Capture the cell that displays the provided text and extract its (X, Y) central coordinate. 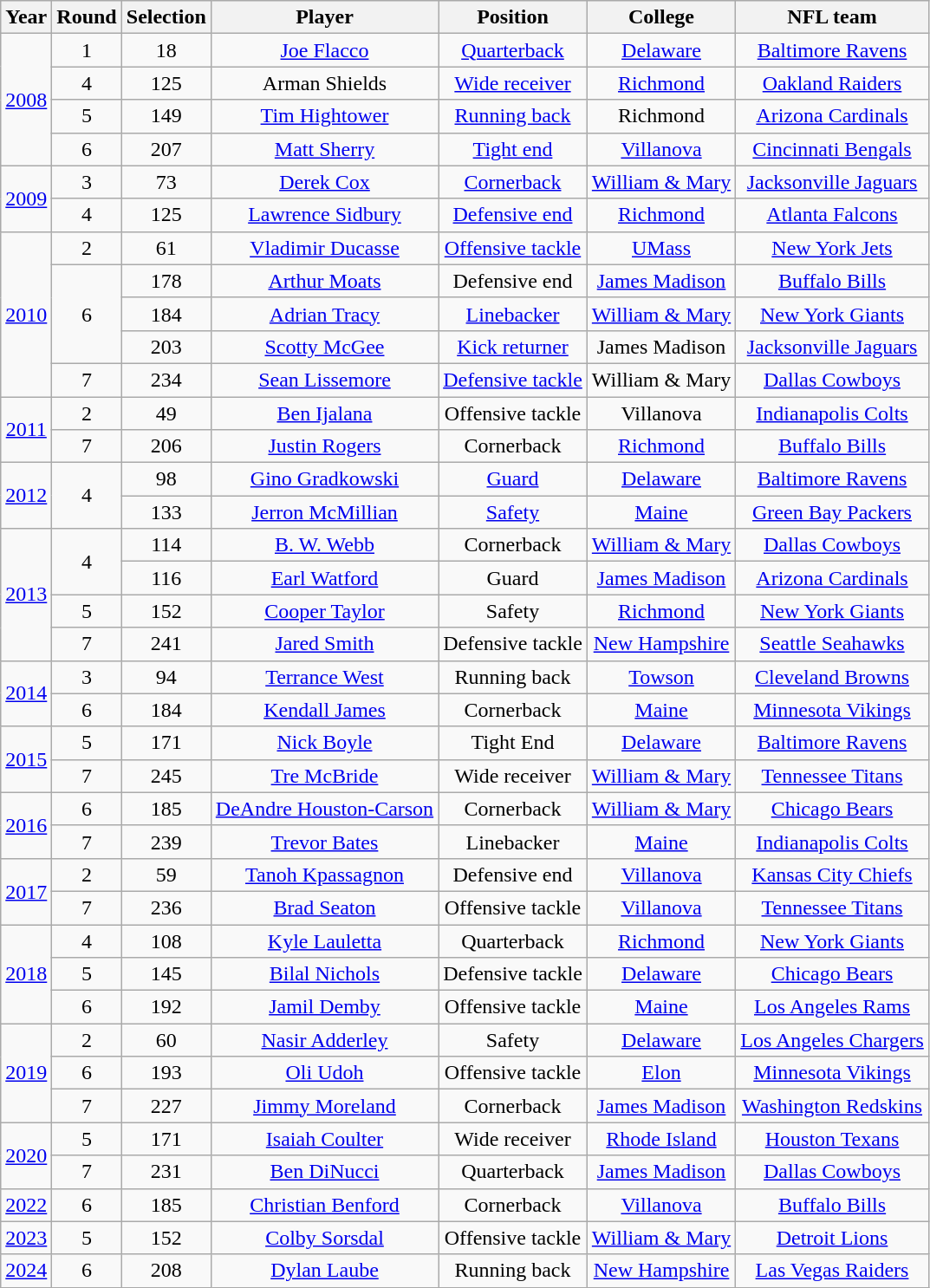
Nick Boyle (324, 743)
2022 (26, 1205)
Sean Lissemore (324, 380)
192 (166, 1007)
Houston Texans (832, 1139)
Ben DiNucci (324, 1172)
Los Angeles Rams (832, 1007)
133 (166, 512)
Elon (660, 1073)
Kick returner (513, 347)
Los Angeles Chargers (832, 1040)
208 (166, 1271)
Earl Watford (324, 578)
Ben Ijalana (324, 413)
241 (166, 644)
2012 (26, 496)
236 (166, 907)
Isaiah Coulter (324, 1139)
B. W. Webb (324, 545)
Bilal Nichols (324, 974)
Tim Hightower (324, 116)
1 (87, 50)
227 (166, 1106)
234 (166, 380)
2009 (26, 198)
Arman Shields (324, 83)
Tight End (513, 743)
206 (166, 446)
Position (513, 17)
Nasir Adderley (324, 1040)
Towson (660, 677)
Joe Flacco (324, 50)
2014 (26, 693)
Tanoh Kpassagnon (324, 875)
Terrance West (324, 677)
145 (166, 974)
College (660, 17)
New York Jets (832, 248)
Gino Gradkowski (324, 479)
2017 (26, 891)
Colby Sorsdal (324, 1238)
DeAndre Houston-Carson (324, 809)
2013 (26, 595)
207 (166, 149)
Atlanta Falcons (832, 215)
NFL team (832, 17)
Lawrence Sidbury (324, 215)
49 (166, 413)
178 (166, 281)
98 (166, 479)
Vladimir Ducasse (324, 248)
Round (87, 17)
203 (166, 347)
231 (166, 1172)
Selection (166, 17)
116 (166, 578)
149 (166, 116)
2016 (26, 825)
Tight end (513, 149)
Christian Benford (324, 1205)
60 (166, 1040)
Rhode Island (660, 1139)
Oli Udoh (324, 1073)
114 (166, 545)
Player (324, 17)
Dylan Laube (324, 1271)
Derek Cox (324, 182)
Kendall James (324, 710)
Las Vegas Raiders (832, 1271)
Cleveland Browns (832, 677)
Kyle Lauletta (324, 940)
Jerron McMillian (324, 512)
2010 (26, 314)
Brad Seaton (324, 907)
Cooper Taylor (324, 611)
2018 (26, 973)
Year (26, 17)
2019 (26, 1073)
Adrian Tracy (324, 314)
245 (166, 776)
2011 (26, 430)
Trevor Bates (324, 842)
61 (166, 248)
Jimmy Moreland (324, 1106)
2015 (26, 759)
108 (166, 940)
Tre McBride (324, 776)
Jared Smith (324, 644)
2008 (26, 100)
59 (166, 875)
2020 (26, 1155)
2024 (26, 1271)
2023 (26, 1238)
Cincinnati Bengals (832, 149)
Jamil Demby (324, 1007)
193 (166, 1073)
Justin Rogers (324, 446)
Seattle Seahawks (832, 644)
Arthur Moats (324, 281)
Kansas City Chiefs (832, 875)
Washington Redskins (832, 1106)
Scotty McGee (324, 347)
239 (166, 842)
Detroit Lions (832, 1238)
Green Bay Packers (832, 512)
94 (166, 677)
73 (166, 182)
Matt Sherry (324, 149)
Oakland Raiders (832, 83)
18 (166, 50)
UMass (660, 248)
